Determine the (x, y) coordinate at the center of the cell enclosing the given text.  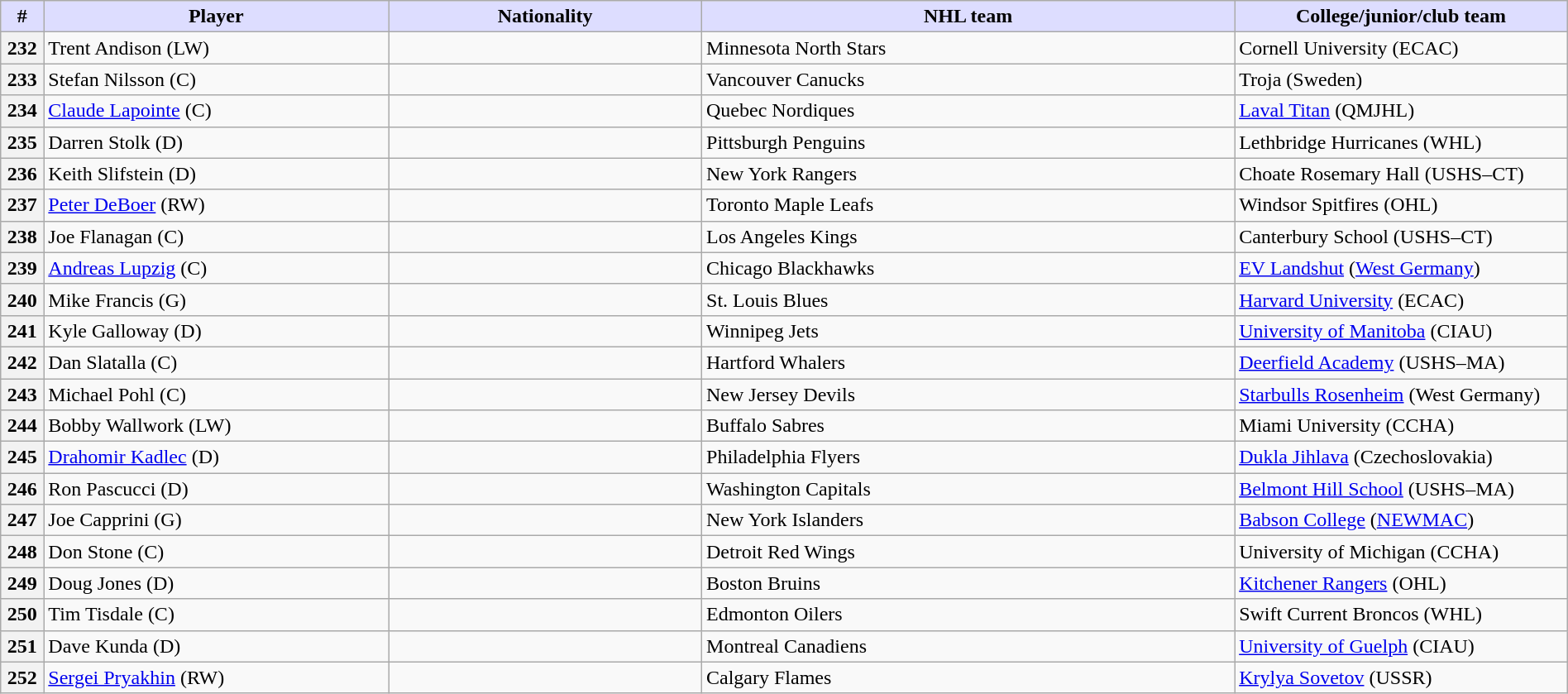
Swift Current Broncos (WHL) (1401, 615)
Kyle Galloway (D) (217, 331)
St. Louis Blues (968, 299)
232 (22, 48)
Choate Rosemary Hall (USHS–CT) (1401, 174)
244 (22, 426)
241 (22, 331)
Peter DeBoer (RW) (217, 205)
Joe Flanagan (C) (217, 237)
Windsor Spitfires (OHL) (1401, 205)
Andreas Lupzig (C) (217, 268)
Krylya Sovetov (USSR) (1401, 677)
Mike Francis (G) (217, 299)
Dave Kunda (D) (217, 646)
Miami University (CCHA) (1401, 426)
248 (22, 552)
Starbulls Rosenheim (West Germany) (1401, 395)
Montreal Canadiens (968, 646)
Washington Capitals (968, 489)
Hartford Whalers (968, 362)
Vancouver Canucks (968, 79)
Tim Tisdale (C) (217, 615)
New York Rangers (968, 174)
Harvard University (ECAC) (1401, 299)
University of Guelph (CIAU) (1401, 646)
Philadelphia Flyers (968, 457)
Claude Lapointe (C) (217, 111)
Don Stone (C) (217, 552)
Boston Bruins (968, 583)
Lethbridge Hurricanes (WHL) (1401, 142)
University of Manitoba (CIAU) (1401, 331)
Kitchener Rangers (OHL) (1401, 583)
Pittsburgh Penguins (968, 142)
234 (22, 111)
245 (22, 457)
Buffalo Sabres (968, 426)
New York Islanders (968, 520)
Cornell University (ECAC) (1401, 48)
235 (22, 142)
Dukla Jihlava (Czechoslovakia) (1401, 457)
Belmont Hill School (USHS–MA) (1401, 489)
239 (22, 268)
Calgary Flames (968, 677)
Minnesota North Stars (968, 48)
Winnipeg Jets (968, 331)
Bobby Wallwork (LW) (217, 426)
Detroit Red Wings (968, 552)
251 (22, 646)
Canterbury School (USHS–CT) (1401, 237)
Doug Jones (D) (217, 583)
Deerfield Academy (USHS–MA) (1401, 362)
Player (217, 17)
Los Angeles Kings (968, 237)
247 (22, 520)
Troja (Sweden) (1401, 79)
237 (22, 205)
Laval Titan (QMJHL) (1401, 111)
Trent Andison (LW) (217, 48)
Stefan Nilsson (C) (217, 79)
250 (22, 615)
Dan Slatalla (C) (217, 362)
236 (22, 174)
# (22, 17)
Quebec Nordiques (968, 111)
Ron Pascucci (D) (217, 489)
Nationality (546, 17)
Toronto Maple Leafs (968, 205)
Joe Capprini (G) (217, 520)
238 (22, 237)
University of Michigan (CCHA) (1401, 552)
242 (22, 362)
Michael Pohl (C) (217, 395)
EV Landshut (West Germany) (1401, 268)
Babson College (NEWMAC) (1401, 520)
252 (22, 677)
233 (22, 79)
243 (22, 395)
Edmonton Oilers (968, 615)
249 (22, 583)
Keith Slifstein (D) (217, 174)
246 (22, 489)
Drahomir Kadlec (D) (217, 457)
New Jersey Devils (968, 395)
Chicago Blackhawks (968, 268)
Sergei Pryakhin (RW) (217, 677)
NHL team (968, 17)
240 (22, 299)
Darren Stolk (D) (217, 142)
College/junior/club team (1401, 17)
